Capture the cell that displays the provided text and extract its [X, Y] central coordinate. 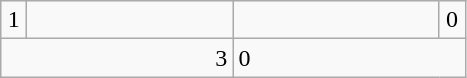
3 [117, 58]
1 [14, 20]
